Capture the cell that displays the provided text and extract its (X, Y) central coordinate. 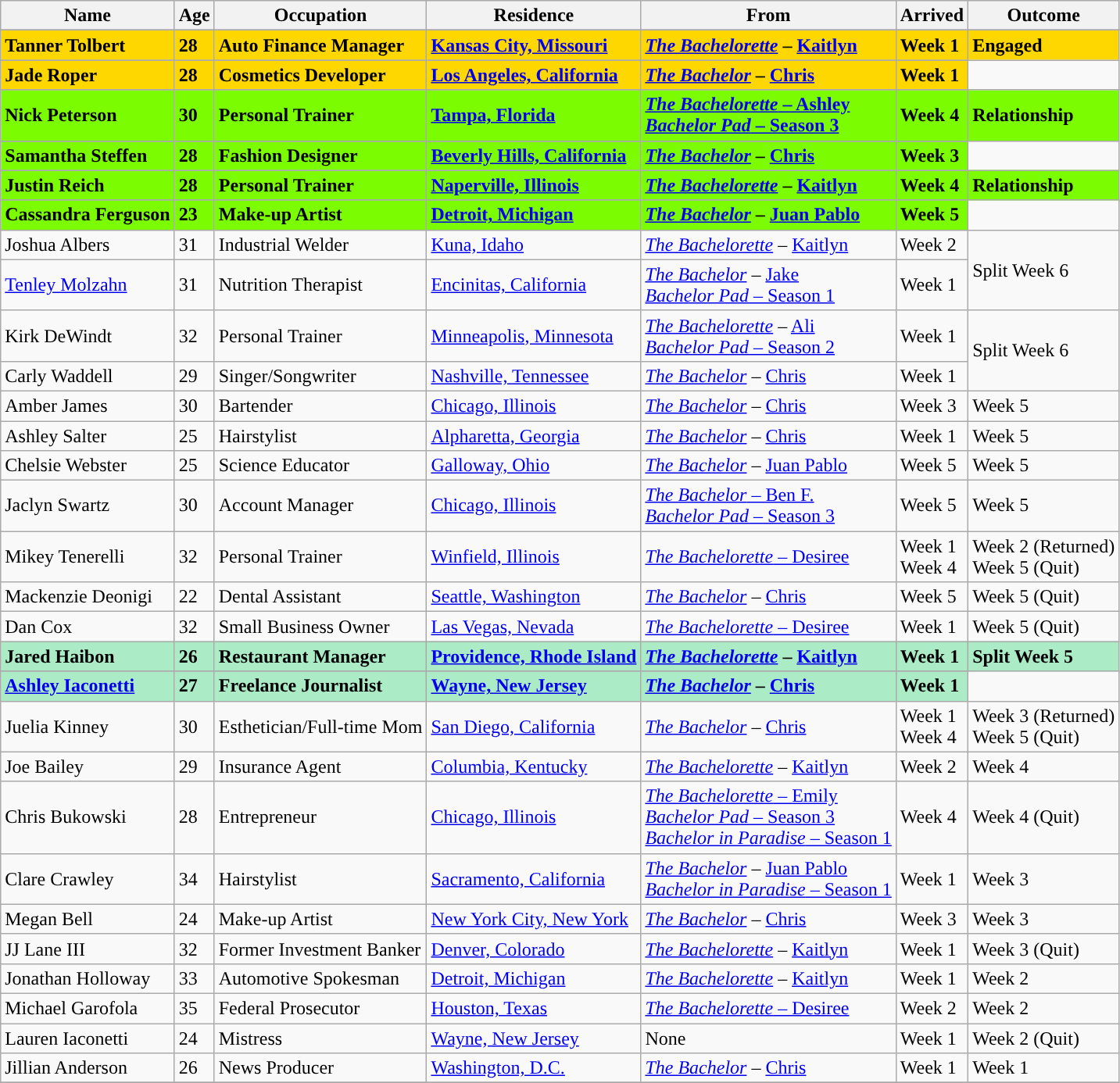
Minneapolis, Minnesota (534, 336)
34 (194, 878)
Providence, Rhode Island (534, 656)
Jaclyn Swartz (88, 506)
Week 2 (Returned)Week 5 (Quit) (1044, 556)
Week 3 (Quit) (1044, 949)
Mikey Tenerelli (88, 556)
Dan Cox (88, 627)
Bartender (320, 406)
Joe Bailey (88, 767)
Nashville, Tennessee (534, 376)
None (768, 1038)
Alpharetta, Georgia (534, 435)
Outcome (1044, 16)
Jillian Anderson (88, 1068)
San Diego, California (534, 727)
Restaurant Manager (320, 656)
Former Investment Banker (320, 949)
Kirk DeWindt (88, 336)
Nutrition Therapist (320, 284)
New York City, New York (534, 919)
Freelance Journalist (320, 686)
Sacramento, California (534, 878)
Washington, D.C. (534, 1068)
Columbia, Kentucky (534, 767)
Federal Prosecutor (320, 1008)
Encinitas, California (534, 284)
Amber James (88, 406)
Fashion Designer (320, 155)
Account Manager (320, 506)
Lauren Iaconetti (88, 1038)
Galloway, Ohio (534, 466)
Chelsie Webster (88, 466)
Las Vegas, Nevada (534, 627)
The Bachelor – Juan PabloBachelor in Paradise – Season 1 (768, 878)
Age (194, 16)
Joshua Albers (88, 245)
Nick Peterson (88, 116)
Tampa, Florida (534, 116)
Split Week 5 (1044, 656)
Tenley Molzahn (88, 284)
Insurance Agent (320, 767)
Jade Roper (88, 75)
Beverly Hills, California (534, 155)
From (768, 16)
Mackenzie Deonigi (88, 597)
Occupation (320, 16)
Name (88, 16)
The Bachelorette – AliBachelor Pad – Season 2 (768, 336)
23 (194, 215)
The Bachelor – Ben F.Bachelor Pad – Season 3 (768, 506)
22 (194, 597)
Dental Assistant (320, 597)
33 (194, 978)
Arrived (932, 16)
Week 2 (Quit) (1044, 1038)
27 (194, 686)
Kuna, Idaho (534, 245)
Justin Reich (88, 185)
Seattle, Washington (534, 597)
Kansas City, Missouri (534, 45)
Singer/Songwriter (320, 376)
Small Business Owner (320, 627)
35 (194, 1008)
Engaged (1044, 45)
Megan Bell (88, 919)
Ashley Salter (88, 435)
Entrepreneur (320, 817)
Esthetician/Full-time Mom (320, 727)
Cassandra Ferguson (88, 215)
Week 4 (Quit) (1044, 817)
Jonathan Holloway (88, 978)
Jared Haibon (88, 656)
News Producer (320, 1068)
Michael Garofola (88, 1008)
The Bachelorette – EmilyBachelor Pad – Season 3Bachelor in Paradise – Season 1 (768, 817)
Cosmetics Developer (320, 75)
Industrial Welder (320, 245)
Juelia Kinney (88, 727)
Mistress (320, 1038)
Los Angeles, California (534, 75)
The Bachelorette – AshleyBachelor Pad – Season 3 (768, 116)
Ashley Iaconetti (88, 686)
Auto Finance Manager (320, 45)
Denver, Colorado (534, 949)
Chris Bukowski (88, 817)
Naperville, Illinois (534, 185)
Houston, Texas (534, 1008)
Science Educator (320, 466)
Automotive Spokesman (320, 978)
Tanner Tolbert (88, 45)
Winfield, Illinois (534, 556)
Clare Crawley (88, 878)
Carly Waddell (88, 376)
Week 3 (Returned)Week 5 (Quit) (1044, 727)
JJ Lane III (88, 949)
Residence (534, 16)
The Bachelor – JakeBachelor Pad – Season 1 (768, 284)
Samantha Steffen (88, 155)
